Locate the cell with the specified text and output its [X, Y] center coordinate. 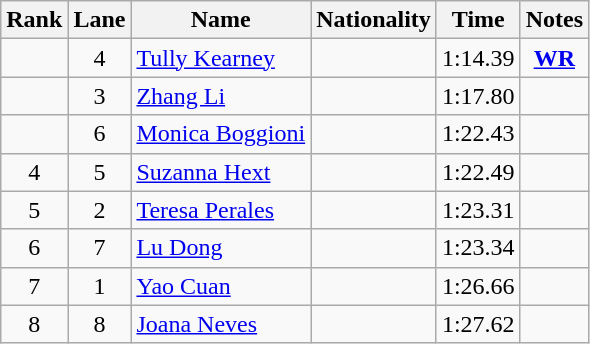
Lu Dong [221, 248]
3 [100, 96]
1:26.66 [478, 286]
Name [221, 20]
1:22.43 [478, 134]
1:14.39 [478, 58]
Notes [554, 20]
1:17.80 [478, 96]
Teresa Perales [221, 210]
2 [100, 210]
1:22.49 [478, 172]
1:23.31 [478, 210]
Tully Kearney [221, 58]
Zhang Li [221, 96]
Monica Boggioni [221, 134]
Nationality [374, 20]
WR [554, 58]
1:23.34 [478, 248]
Suzanna Hext [221, 172]
Rank [34, 20]
Time [478, 20]
Yao Cuan [221, 286]
Lane [100, 20]
1 [100, 286]
1:27.62 [478, 324]
Joana Neves [221, 324]
